Identify which cell holds the provided text, then report its [x, y] central coordinate. 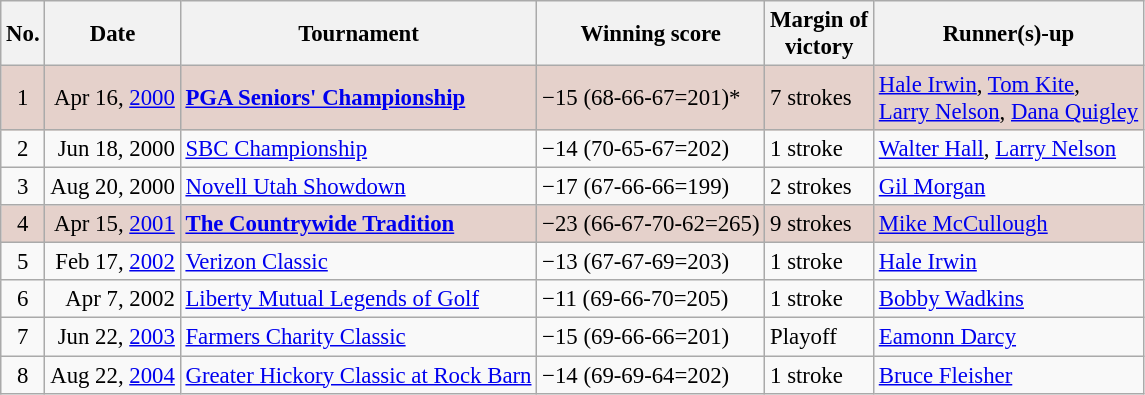
No. [23, 34]
−14 (70-65-67=202) [651, 149]
Liberty Mutual Legends of Golf [358, 299]
7 [23, 337]
Jun 22, 2003 [112, 337]
Walter Hall, Larry Nelson [1008, 149]
Novell Utah Showdown [358, 187]
Winning score [651, 34]
Tournament [358, 34]
Margin ofvictory [820, 34]
−17 (67-66-66=199) [651, 187]
−13 (67-67-69=203) [651, 262]
Bobby Wadkins [1008, 299]
Verizon Classic [358, 262]
Aug 22, 2004 [112, 375]
Hale Irwin [1008, 262]
Date [112, 34]
Eamonn Darcy [1008, 337]
2 [23, 149]
Feb 17, 2002 [112, 262]
6 [23, 299]
Jun 18, 2000 [112, 149]
Bruce Fleisher [1008, 375]
−14 (69-69-64=202) [651, 375]
The Countrywide Tradition [358, 224]
Apr 7, 2002 [112, 299]
Hale Irwin, Tom Kite, Larry Nelson, Dana Quigley [1008, 98]
2 strokes [820, 187]
3 [23, 187]
Playoff [820, 337]
−15 (68-66-67=201)* [651, 98]
PGA Seniors' Championship [358, 98]
4 [23, 224]
9 strokes [820, 224]
5 [23, 262]
Farmers Charity Classic [358, 337]
1 [23, 98]
Greater Hickory Classic at Rock Barn [358, 375]
−15 (69-66-66=201) [651, 337]
Aug 20, 2000 [112, 187]
−23 (66-67-70-62=265) [651, 224]
Apr 15, 2001 [112, 224]
Apr 16, 2000 [112, 98]
7 strokes [820, 98]
Mike McCullough [1008, 224]
Gil Morgan [1008, 187]
8 [23, 375]
Runner(s)-up [1008, 34]
−11 (69-66-70=205) [651, 299]
SBC Championship [358, 149]
